Search for the cell housing the specified text and yield its [X, Y] center coordinate. 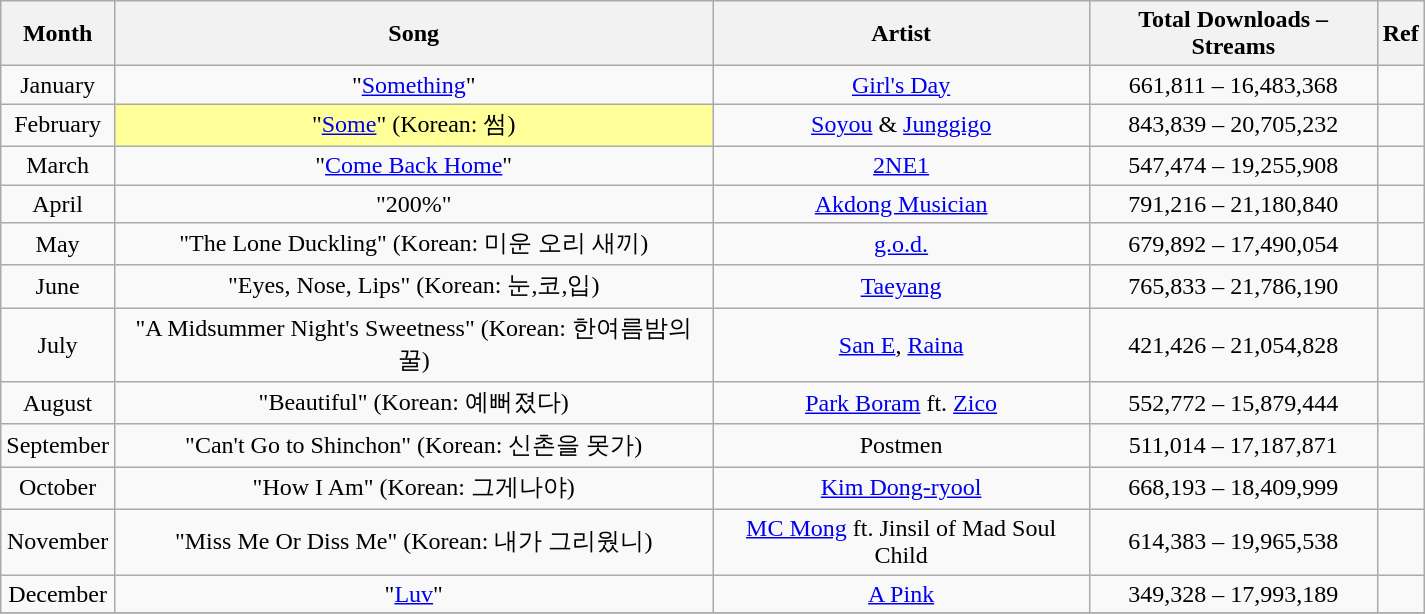
"Can't Go to Shinchon" (Korean: 신촌을 못가) [414, 446]
"Come Back Home" [414, 165]
"200%" [414, 203]
November [58, 542]
March [58, 165]
547,474 – 19,255,908 [1233, 165]
421,426 – 21,054,828 [1233, 345]
"Miss Me Or Diss Me" (Korean: 내가 그리웠니) [414, 542]
Soyou & Junggigo [901, 126]
679,892 – 17,490,054 [1233, 244]
791,216 – 21,180,840 [1233, 203]
843,839 – 20,705,232 [1233, 126]
511,014 – 17,187,871 [1233, 446]
December [58, 593]
"The Lone Duckling" (Korean: 미운 오리 새끼) [414, 244]
"Luv" [414, 593]
661,811 – 16,483,368 [1233, 85]
May [58, 244]
October [58, 488]
Kim Dong-ryool [901, 488]
February [58, 126]
August [58, 404]
Taeyang [901, 286]
349,328 – 17,993,189 [1233, 593]
Girl's Day [901, 85]
2NE1 [901, 165]
"How I Am" (Korean: 그게나야) [414, 488]
A Pink [901, 593]
"Beautiful" (Korean: 예뻐졌다) [414, 404]
"Something" [414, 85]
Postmen [901, 446]
September [58, 446]
765,833 – 21,786,190 [1233, 286]
g.o.d. [901, 244]
Akdong Musician [901, 203]
Song [414, 34]
Artist [901, 34]
San E, Raina [901, 345]
Park Boram ft. Zico [901, 404]
Ref [1400, 34]
Month [58, 34]
"Some" (Korean: 썸) [414, 126]
January [58, 85]
"Eyes, Nose, Lips" (Korean: 눈,코,입) [414, 286]
614,383 – 19,965,538 [1233, 542]
668,193 – 18,409,999 [1233, 488]
Total Downloads – Streams [1233, 34]
552,772 – 15,879,444 [1233, 404]
June [58, 286]
July [58, 345]
April [58, 203]
MC Mong ft. Jinsil of Mad Soul Child [901, 542]
"A Midsummer Night's Sweetness" (Korean: 한여름밤의 꿀) [414, 345]
